Detect which cell encompasses the target text, then output its [X, Y] center coordinate. 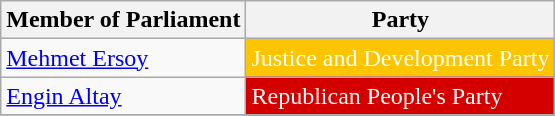
Justice and Development Party [400, 58]
Mehmet Ersoy [124, 58]
Party [400, 20]
Engin Altay [124, 96]
Republican People's Party [400, 96]
Member of Parliament [124, 20]
